Capture the cell that displays the provided text and extract its (X, Y) central coordinate. 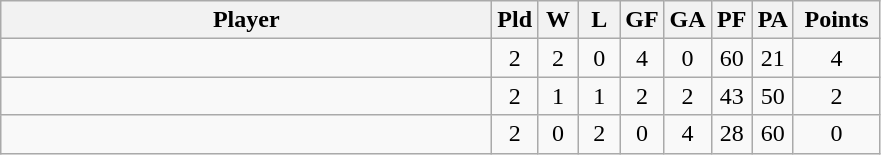
GA (688, 20)
Player (246, 20)
21 (772, 58)
Points (836, 20)
GF (642, 20)
43 (732, 96)
PF (732, 20)
50 (772, 96)
28 (732, 134)
L (600, 20)
Pld (515, 20)
PA (772, 20)
W (558, 20)
